Identify which cell holds the provided text, then report its (X, Y) central coordinate. 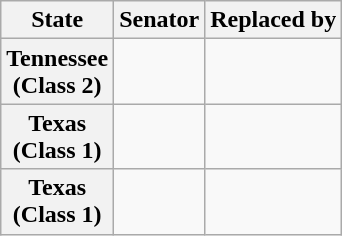
State (58, 20)
Replaced by (274, 20)
Senator (160, 20)
Tennessee(Class 2) (58, 72)
